Provide the [x, y] coordinate of the cell's center where the given text is located.  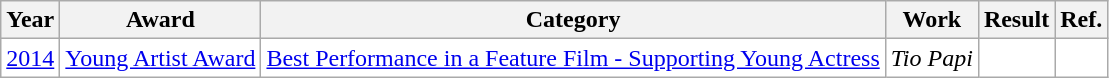
Best Performance in a Feature Film - Supporting Young Actress [573, 58]
Young Artist Award [160, 58]
Award [160, 20]
Category [573, 20]
Tio Papi [932, 58]
Year [30, 20]
Work [932, 20]
Ref. [1082, 20]
Result [1016, 20]
2014 [30, 58]
